For the text-containing cell, return its midpoint in [X, Y] coordinate format. 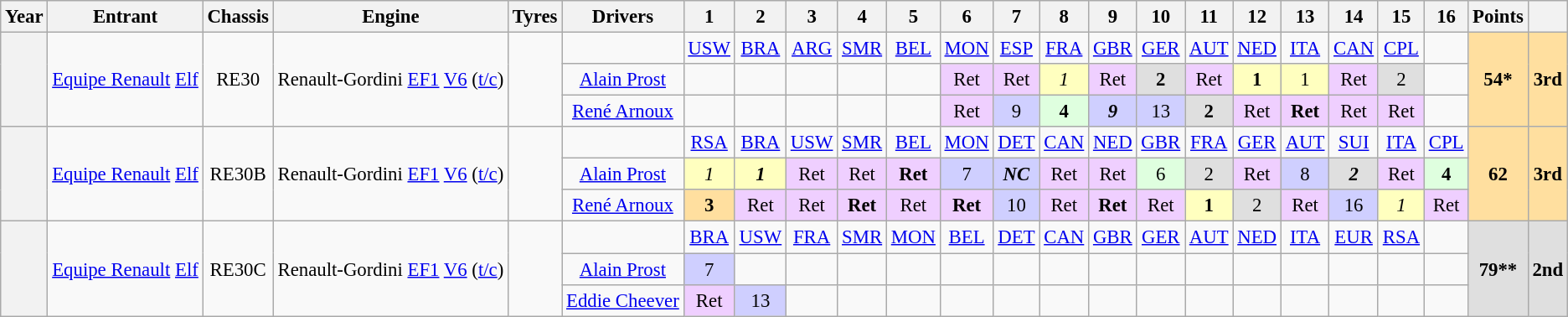
ESP [1017, 49]
15 [1400, 17]
Entrant [126, 17]
Drivers [623, 17]
79** [1498, 268]
RE30 [238, 81]
14 [1354, 17]
5 [913, 17]
Eddie Cheever [623, 300]
Points [1498, 17]
12 [1256, 17]
Chassis [238, 17]
RE30C [238, 268]
ARG [812, 49]
NC [1017, 174]
RE30B [238, 174]
Tyres [535, 17]
2nd [1548, 268]
62 [1498, 174]
SUI [1354, 143]
54* [1498, 81]
Year [24, 17]
EUR [1354, 237]
11 [1208, 17]
Engine [390, 17]
